Output the (X, Y) coordinate of the center of the cell containing the given text.  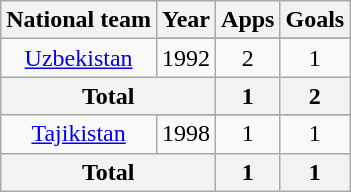
Tajikistan (79, 134)
1992 (186, 58)
Goals (315, 20)
Uzbekistan (79, 58)
National team (79, 20)
1998 (186, 134)
Apps (248, 20)
Year (186, 20)
